Pinpoint the cell where the given text exists, returning its [x, y] midpoint coordinate. 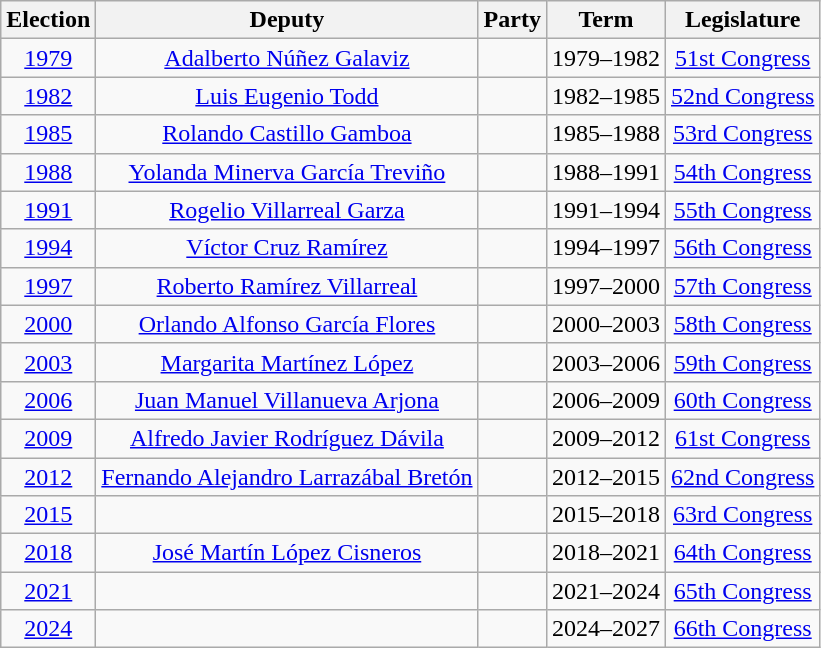
1979 [48, 58]
1997–2000 [606, 286]
2015 [48, 515]
63rd Congress [742, 515]
Election [48, 20]
57th Congress [742, 286]
2024 [48, 629]
2000 [48, 324]
Yolanda Minerva García Treviño [287, 172]
José Martín López Cisneros [287, 553]
Luis Eugenio Todd [287, 96]
Roberto Ramírez Villarreal [287, 286]
65th Congress [742, 591]
53rd Congress [742, 134]
2012 [48, 477]
1994 [48, 248]
2003 [48, 362]
Alfredo Javier Rodríguez Dávila [287, 438]
2009 [48, 438]
52nd Congress [742, 96]
2021–2024 [606, 591]
Rolando Castillo Gamboa [287, 134]
2006–2009 [606, 400]
2006 [48, 400]
1994–1997 [606, 248]
Term [606, 20]
2003–2006 [606, 362]
62nd Congress [742, 477]
66th Congress [742, 629]
1982 [48, 96]
1985 [48, 134]
Adalberto Núñez Galaviz [287, 58]
1991–1994 [606, 210]
56th Congress [742, 248]
Juan Manuel Villanueva Arjona [287, 400]
2000–2003 [606, 324]
64th Congress [742, 553]
2018–2021 [606, 553]
54th Congress [742, 172]
Orlando Alfonso García Flores [287, 324]
Víctor Cruz Ramírez [287, 248]
61st Congress [742, 438]
59th Congress [742, 362]
1985–1988 [606, 134]
1997 [48, 286]
Margarita Martínez López [287, 362]
1988 [48, 172]
2012–2015 [606, 477]
55th Congress [742, 210]
51st Congress [742, 58]
Fernando Alejandro Larrazábal Bretón [287, 477]
2015–2018 [606, 515]
2021 [48, 591]
1991 [48, 210]
1979–1982 [606, 58]
60th Congress [742, 400]
Party [512, 20]
Legislature [742, 20]
Deputy [287, 20]
Rogelio Villarreal Garza [287, 210]
2024–2027 [606, 629]
2018 [48, 553]
1982–1985 [606, 96]
58th Congress [742, 324]
2009–2012 [606, 438]
1988–1991 [606, 172]
